From the cell containing the given text, extract its center point as (X, Y) coordinate. 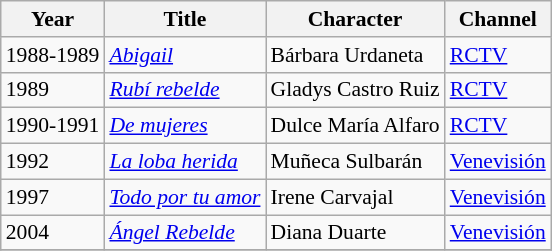
Irene Carvajal (356, 197)
Muñeca Sulbarán (356, 162)
La loba herida (184, 162)
Abigail (184, 55)
Channel (498, 19)
2004 (53, 233)
1990-1991 (53, 126)
Rubí rebelde (184, 90)
1989 (53, 90)
De mujeres (184, 126)
1997 (53, 197)
Bárbara Urdaneta (356, 55)
Title (184, 19)
Ángel Rebelde (184, 233)
Dulce María Alfaro (356, 126)
Character (356, 19)
1992 (53, 162)
Todo por tu amor (184, 197)
Diana Duarte (356, 233)
1988-1989 (53, 55)
Gladys Castro Ruiz (356, 90)
Year (53, 19)
